For the text-containing cell, return its midpoint in (X, Y) coordinate format. 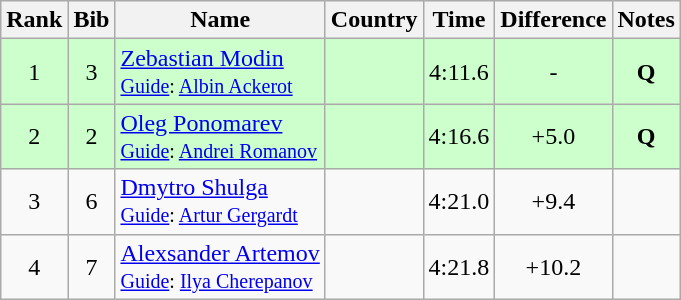
- (554, 72)
4:21.8 (459, 266)
Zebastian ModinGuide: Albin Ackerot (220, 72)
4:16.6 (459, 136)
1 (34, 72)
Difference (554, 20)
Time (459, 20)
Bib (92, 20)
4:21.0 (459, 202)
Country (374, 20)
Rank (34, 20)
+9.4 (554, 202)
Alexsander ArtemovGuide: Ilya Cherepanov (220, 266)
Dmytro ShulgaGuide: Artur Gergardt (220, 202)
Name (220, 20)
7 (92, 266)
Oleg PonomarevGuide: Andrei Romanov (220, 136)
+10.2 (554, 266)
Notes (646, 20)
4 (34, 266)
6 (92, 202)
+5.0 (554, 136)
4:11.6 (459, 72)
